Detect which cell encompasses the target text, then output its (x, y) center coordinate. 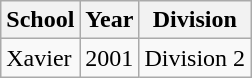
Year (110, 20)
2001 (110, 58)
Division (195, 20)
School (40, 20)
Division 2 (195, 58)
Xavier (40, 58)
